Return (x, y) of the center of cell containing provided text 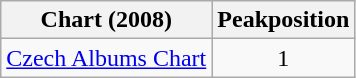
1 (284, 58)
Peakposition (284, 20)
Czech Albums Chart (106, 58)
Chart (2008) (106, 20)
